Pinpoint the cell where the given text exists, returning its (x, y) midpoint coordinate. 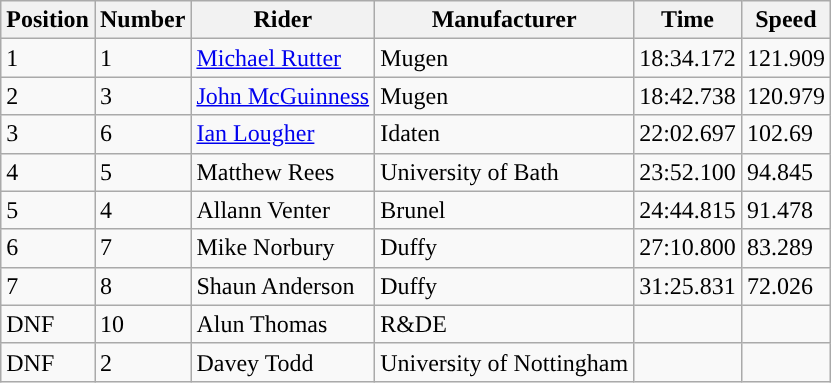
102.69 (786, 134)
Time (688, 20)
John McGuinness (283, 96)
Manufacturer (504, 20)
R&DE (504, 324)
Position (48, 20)
18:34.172 (688, 58)
Davey Todd (283, 362)
Allann Venter (283, 210)
27:10.800 (688, 248)
Alun Thomas (283, 324)
31:25.831 (688, 286)
120.979 (786, 96)
72.026 (786, 286)
24:44.815 (688, 210)
Number (142, 20)
Rider (283, 20)
Mike Norbury (283, 248)
18:42.738 (688, 96)
121.909 (786, 58)
94.845 (786, 172)
91.478 (786, 210)
Brunel (504, 210)
Idaten (504, 134)
10 (142, 324)
Shaun Anderson (283, 286)
8 (142, 286)
Michael Rutter (283, 58)
22:02.697 (688, 134)
University of Nottingham (504, 362)
83.289 (786, 248)
University of Bath (504, 172)
Speed (786, 20)
Matthew Rees (283, 172)
Ian Lougher (283, 134)
23:52.100 (688, 172)
